Extract the [X, Y] coordinate from the center of the cell holding the provided text.  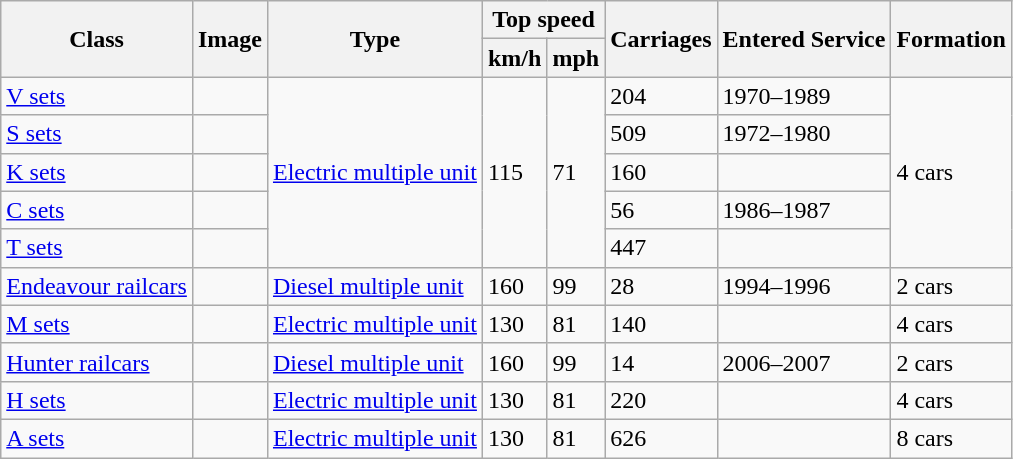
Image [230, 39]
M sets [97, 324]
Hunter railcars [97, 362]
28 [661, 286]
115 [514, 172]
71 [576, 172]
626 [661, 438]
8 cars [951, 438]
1994–1996 [804, 286]
Carriages [661, 39]
204 [661, 96]
mph [576, 58]
14 [661, 362]
1970–1989 [804, 96]
K sets [97, 172]
C sets [97, 210]
Endeavour railcars [97, 286]
1972–1980 [804, 134]
V sets [97, 96]
447 [661, 248]
Top speed [543, 20]
Class [97, 39]
56 [661, 210]
A sets [97, 438]
509 [661, 134]
T sets [97, 248]
Entered Service [804, 39]
Formation [951, 39]
Type [374, 39]
km/h [514, 58]
H sets [97, 400]
140 [661, 324]
220 [661, 400]
S sets [97, 134]
1986–1987 [804, 210]
2006–2007 [804, 362]
